Pinpoint the cell where the given text exists, returning its (X, Y) midpoint coordinate. 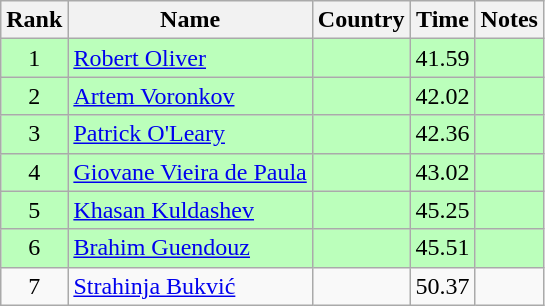
45.51 (442, 248)
5 (34, 210)
Strahinja Bukvić (190, 286)
Patrick O'Leary (190, 134)
Artem Voronkov (190, 96)
Time (442, 20)
45.25 (442, 210)
4 (34, 172)
Khasan Kuldashev (190, 210)
6 (34, 248)
Country (361, 20)
Name (190, 20)
42.36 (442, 134)
42.02 (442, 96)
2 (34, 96)
Brahim Guendouz (190, 248)
43.02 (442, 172)
Giovane Vieira de Paula (190, 172)
41.59 (442, 58)
7 (34, 286)
3 (34, 134)
Notes (509, 20)
Rank (34, 20)
50.37 (442, 286)
Robert Oliver (190, 58)
1 (34, 58)
